Scan for the cell matching the given text and deliver its (X, Y) coordinate at center. 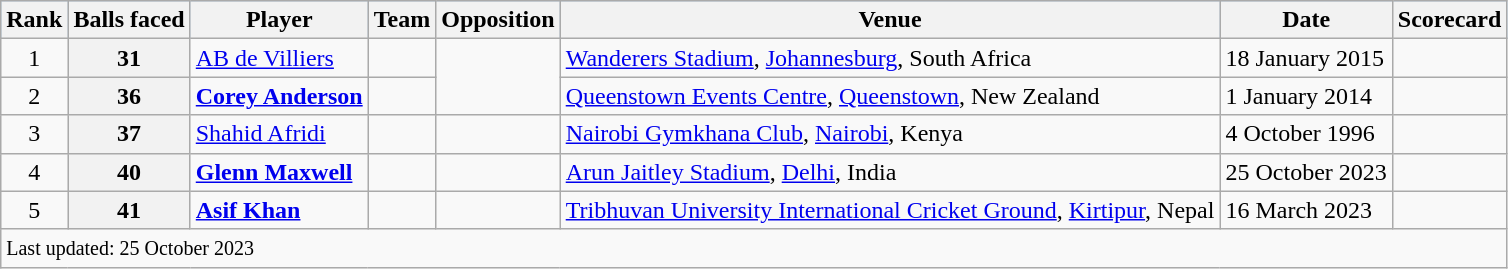
Scorecard (1450, 20)
1 (34, 58)
Balls faced (129, 20)
Venue (890, 20)
40 (129, 172)
3 (34, 134)
1 January 2014 (1306, 96)
Glenn Maxwell (279, 172)
AB de Villiers (279, 58)
2 (34, 96)
Player (279, 20)
Team (402, 20)
Date (1306, 20)
Arun Jaitley Stadium, Delhi, India (890, 172)
37 (129, 134)
31 (129, 58)
41 (129, 210)
Wanderers Stadium, Johannesburg, South Africa (890, 58)
16 March 2023 (1306, 210)
Asif Khan (279, 210)
Tribhuvan University International Cricket Ground, Kirtipur, Nepal (890, 210)
Rank (34, 20)
4 October 1996 (1306, 134)
36 (129, 96)
Shahid Afridi (279, 134)
25 October 2023 (1306, 172)
Opposition (498, 20)
5 (34, 210)
Queenstown Events Centre, Queenstown, New Zealand (890, 96)
Last updated: 25 October 2023 (754, 248)
18 January 2015 (1306, 58)
Corey Anderson (279, 96)
Nairobi Gymkhana Club, Nairobi, Kenya (890, 134)
4 (34, 172)
